Return the (x, y) coordinate for the center point of the cell that contains the specified text.  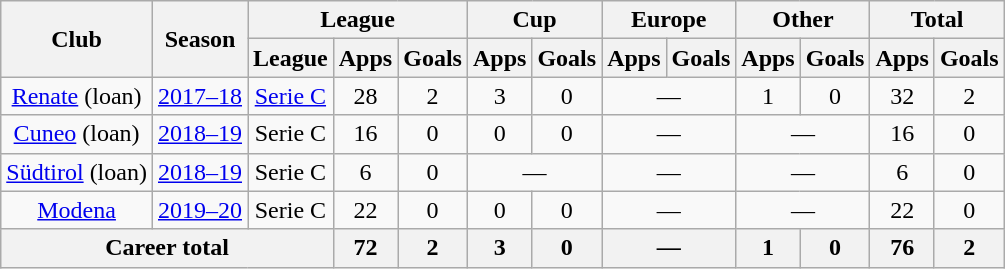
Renate (loan) (77, 96)
Cuneo (loan) (77, 134)
2017–18 (200, 96)
2019–20 (200, 210)
Europe (669, 20)
Cup (534, 20)
76 (902, 248)
72 (365, 248)
Modena (77, 210)
Career total (168, 248)
Total (937, 20)
32 (902, 96)
Club (77, 39)
Südtirol (loan) (77, 172)
Other (803, 20)
Season (200, 39)
28 (365, 96)
